Provide the (X, Y) coordinate of the cell's center where the given text is located.  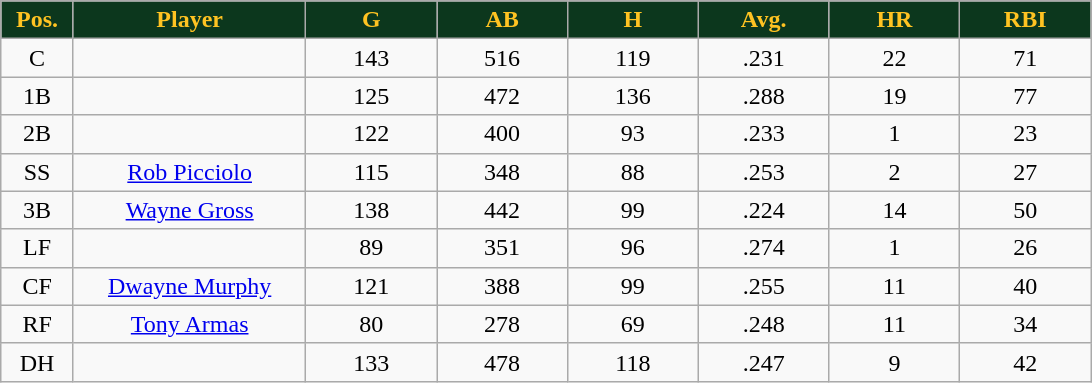
19 (894, 96)
472 (502, 96)
143 (372, 58)
.231 (764, 58)
G (372, 20)
.255 (764, 286)
Pos. (38, 20)
96 (632, 248)
.224 (764, 210)
9 (894, 362)
50 (1026, 210)
478 (502, 362)
122 (372, 134)
71 (1026, 58)
.288 (764, 96)
RF (38, 324)
LF (38, 248)
.253 (764, 172)
26 (1026, 248)
Player (189, 20)
133 (372, 362)
136 (632, 96)
.274 (764, 248)
138 (372, 210)
351 (502, 248)
119 (632, 58)
40 (1026, 286)
400 (502, 134)
CF (38, 286)
C (38, 58)
H (632, 20)
27 (1026, 172)
DH (38, 362)
278 (502, 324)
Rob Picciolo (189, 172)
2 (894, 172)
23 (1026, 134)
89 (372, 248)
Avg. (764, 20)
34 (1026, 324)
125 (372, 96)
Dwayne Murphy (189, 286)
1B (38, 96)
SS (38, 172)
Tony Armas (189, 324)
88 (632, 172)
77 (1026, 96)
.233 (764, 134)
.247 (764, 362)
69 (632, 324)
2B (38, 134)
118 (632, 362)
AB (502, 20)
442 (502, 210)
42 (1026, 362)
HR (894, 20)
516 (502, 58)
.248 (764, 324)
14 (894, 210)
RBI (1026, 20)
115 (372, 172)
388 (502, 286)
Wayne Gross (189, 210)
80 (372, 324)
121 (372, 286)
22 (894, 58)
93 (632, 134)
348 (502, 172)
3B (38, 210)
